Search for the cell housing the specified text and yield its [x, y] center coordinate. 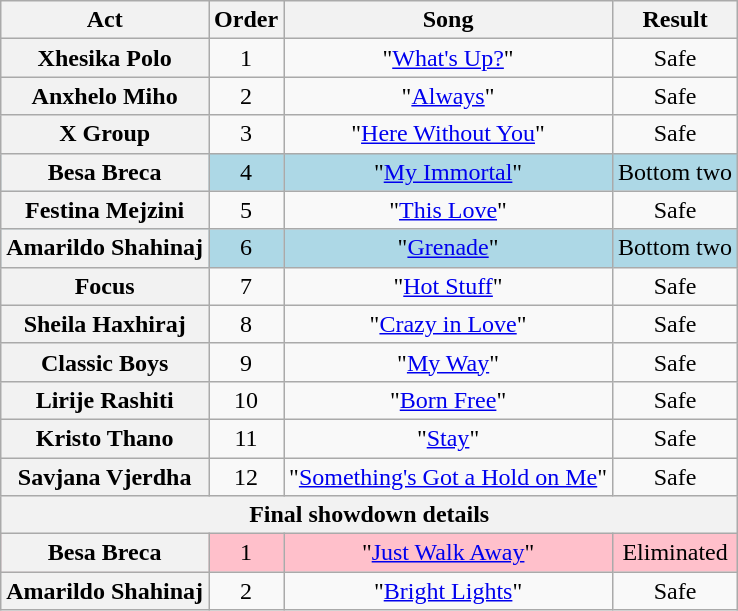
Focus [105, 286]
"My Immortal" [448, 172]
9 [246, 362]
"Stay" [448, 438]
"Just Walk Away" [448, 553]
"Something's Got a Hold on Me" [448, 477]
3 [246, 134]
Act [105, 20]
Order [246, 20]
"My Way" [448, 362]
Savjana Vjerdha [105, 477]
8 [246, 324]
"This Love" [448, 210]
Final showdown details [370, 515]
4 [246, 172]
Eliminated [676, 553]
5 [246, 210]
Classic Boys [105, 362]
Lirije Rashiti [105, 400]
"Born Free" [448, 400]
12 [246, 477]
"Crazy in Love" [448, 324]
6 [246, 248]
"What's Up?" [448, 58]
"Hot Stuff" [448, 286]
11 [246, 438]
Song [448, 20]
7 [246, 286]
Anxhelo Miho [105, 96]
"Always" [448, 96]
X Group [105, 134]
"Bright Lights" [448, 591]
"Here Without You" [448, 134]
Kristo Thano [105, 438]
Result [676, 20]
Sheila Haxhiraj [105, 324]
10 [246, 400]
Festina Mejzini [105, 210]
Xhesika Polo [105, 58]
"Grenade" [448, 248]
